From the cell containing the given text, extract its center point as [X, Y] coordinate. 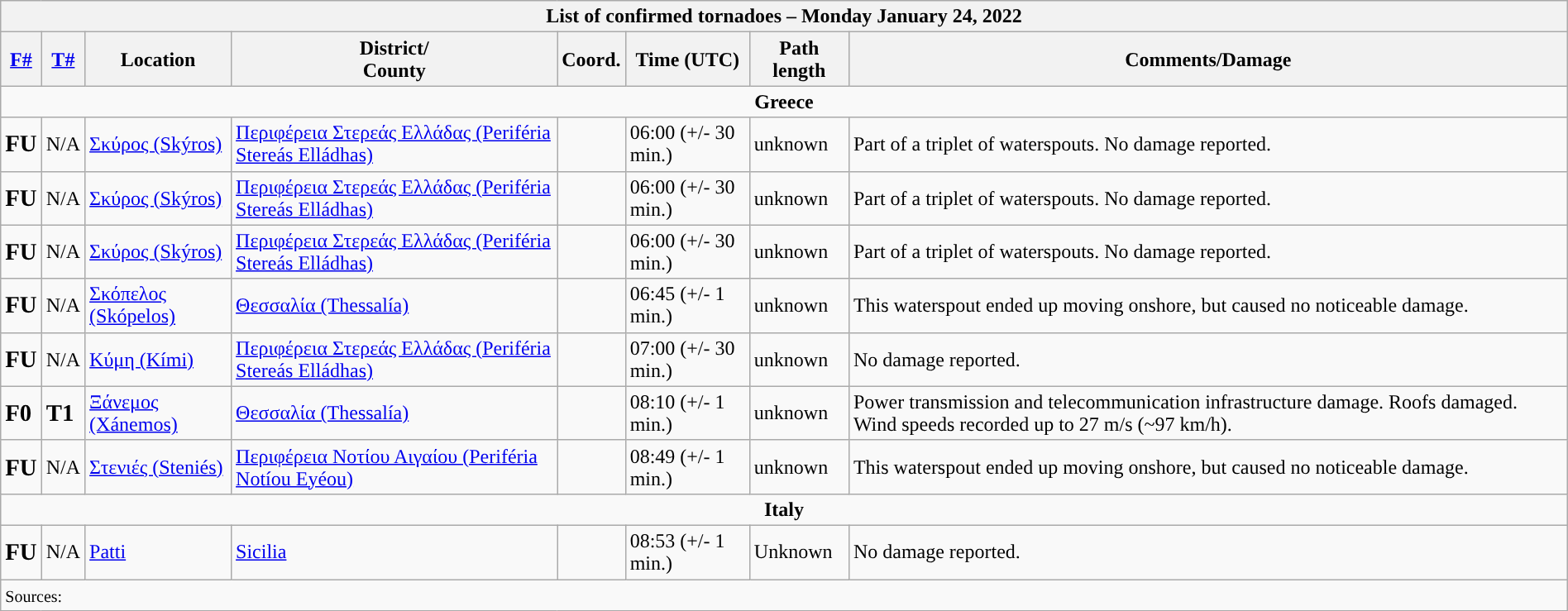
08:10 (+/- 1 min.) [687, 413]
06:45 (+/- 1 min.) [687, 306]
T1 [63, 413]
Sources: [784, 594]
07:00 (+/- 30 min.) [687, 359]
Comments/Damage [1207, 60]
08:53 (+/- 1 min.) [687, 552]
Greece [784, 102]
Location [159, 60]
Italy [784, 509]
District/County [394, 60]
Coord. [591, 60]
T# [63, 60]
Sicilia [394, 552]
List of confirmed tornadoes – Monday January 24, 2022 [784, 17]
08:49 (+/- 1 min.) [687, 466]
Σκόπελος (Skópelos) [159, 306]
Unknown [799, 552]
Στενιές (Steniés) [159, 466]
Περιφέρεια Νοτίου Αιγαίου (Periféria Notíou Eyéou) [394, 466]
Κύμη (Kími) [159, 359]
Ξάνεμος (Xánemos) [159, 413]
Patti [159, 552]
Time (UTC) [687, 60]
Path length [799, 60]
F# [22, 60]
Power transmission and telecommunication infrastructure damage. Roofs damaged. Wind speeds recorded up to 27 m/s (~97 km/h). [1207, 413]
F0 [22, 413]
